Output the (X, Y) coordinate of the center of the cell containing the given text.  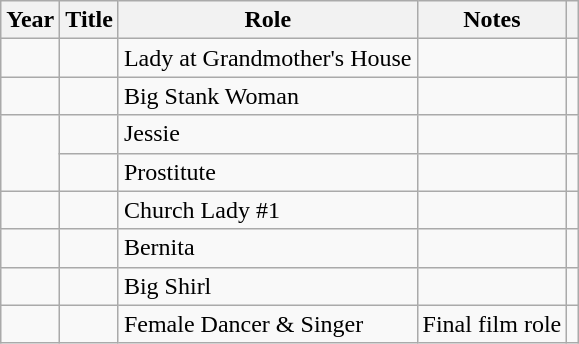
Prostitute (268, 172)
Bernita (268, 248)
Year (30, 20)
Female Dancer & Singer (268, 324)
Big Shirl (268, 286)
Title (90, 20)
Lady at Grandmother's House (268, 58)
Final film role (492, 324)
Role (268, 20)
Notes (492, 20)
Church Lady #1 (268, 210)
Big Stank Woman (268, 96)
Jessie (268, 134)
